Return the (X, Y) coordinate for the center point of the cell that contains the specified text.  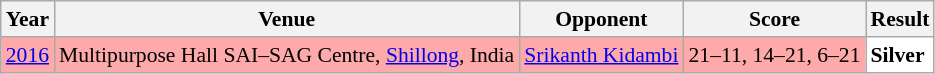
Opponent (601, 19)
Silver (900, 55)
2016 (28, 55)
Multipurpose Hall SAI–SAG Centre, Shillong, India (286, 55)
Result (900, 19)
Year (28, 19)
Venue (286, 19)
21–11, 14–21, 6–21 (774, 55)
Srikanth Kidambi (601, 55)
Score (774, 19)
